Output the (X, Y) coordinate of the center of the cell containing the given text.  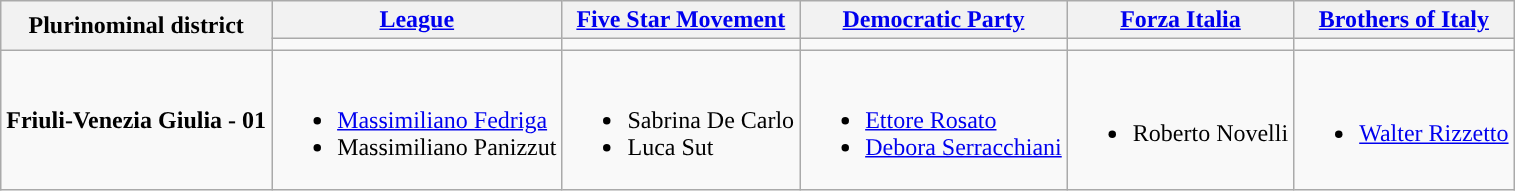
Forza Italia (1180, 20)
Friuli-Venezia Giulia - 01 (136, 120)
Massimiliano FedrigaMassimiliano Panizzut (417, 120)
Democratic Party (934, 20)
Five Star Movement (681, 20)
Plurinominal district (136, 26)
Brothers of Italy (1404, 20)
League (417, 20)
Roberto Novelli (1180, 120)
Sabrina De CarloLuca Sut (681, 120)
Walter Rizzetto (1404, 120)
Ettore RosatoDebora Serracchiani (934, 120)
